From the cell containing the given text, extract its center point as [x, y] coordinate. 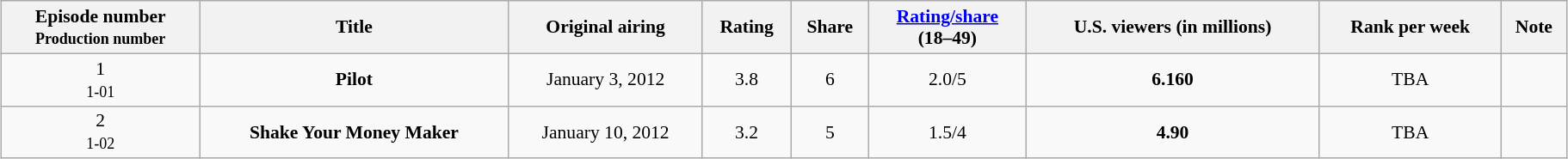
6 [830, 79]
Pilot [355, 79]
4.90 [1172, 132]
Note [1534, 28]
Original airing [606, 28]
January 10, 2012 [606, 132]
2.0/5 [948, 79]
11-01 [101, 79]
Shake Your Money Maker [355, 132]
Episode numberProduction number [101, 28]
January 3, 2012 [606, 79]
Rank per week [1411, 28]
U.S. viewers (in millions) [1172, 28]
6.160 [1172, 79]
Title [355, 28]
Rating [747, 28]
5 [830, 132]
1.5/4 [948, 132]
3.8 [747, 79]
Share [830, 28]
Rating/share(18–49) [948, 28]
3.2 [747, 132]
21-02 [101, 132]
